Return (x, y) of the center of cell containing provided text 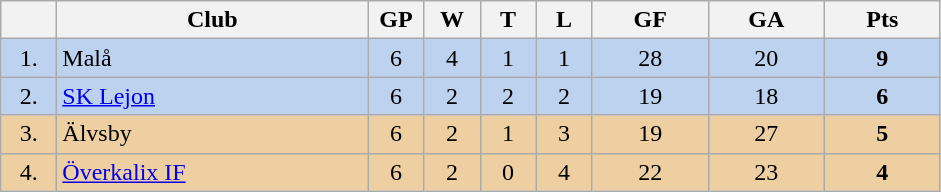
GA (766, 20)
27 (766, 134)
4. (29, 172)
GF (650, 20)
3 (564, 134)
0 (508, 172)
22 (650, 172)
5 (882, 134)
23 (766, 172)
Club (212, 20)
28 (650, 58)
GP (396, 20)
9 (882, 58)
L (564, 20)
T (508, 20)
W (452, 20)
1. (29, 58)
Älvsby (212, 134)
20 (766, 58)
SK Lejon (212, 96)
2. (29, 96)
Överkalix IF (212, 172)
Malå (212, 58)
3. (29, 134)
Pts (882, 20)
18 (766, 96)
